Pinpoint the cell where the given text exists, returning its [x, y] midpoint coordinate. 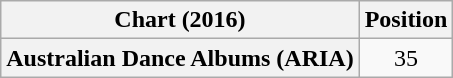
Chart (2016) [180, 20]
35 [406, 58]
Position [406, 20]
Australian Dance Albums (ARIA) [180, 58]
